Scan for the cell matching the given text and deliver its [X, Y] coordinate at center. 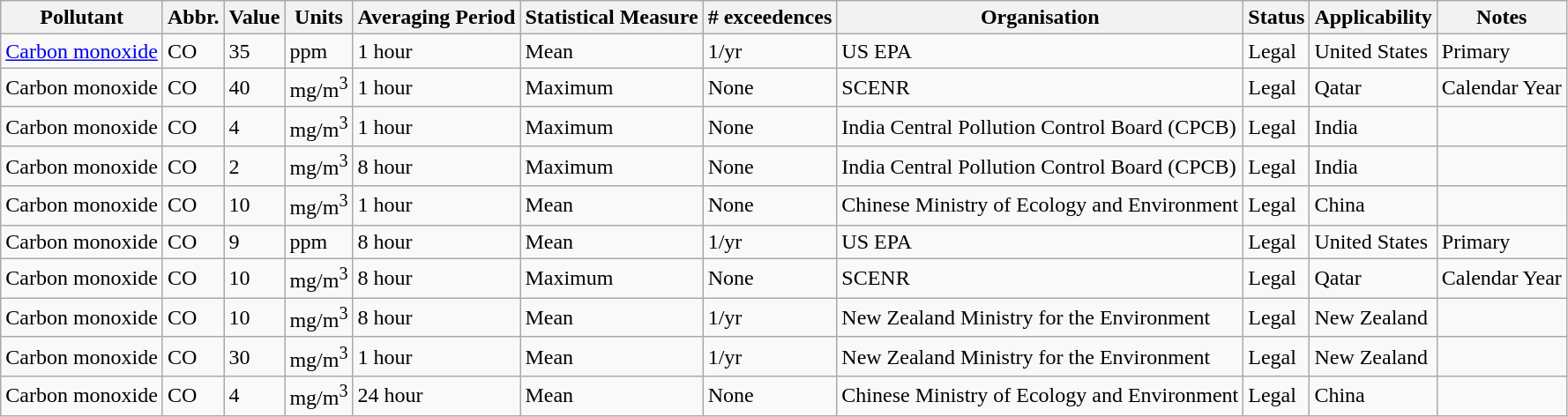
Averaging Period [437, 18]
Status [1277, 18]
# exceedences [770, 18]
Value [254, 18]
30 [254, 356]
40 [254, 88]
2 [254, 166]
Applicability [1373, 18]
Organisation [1041, 18]
Abbr. [193, 18]
Statistical Measure [612, 18]
9 [254, 242]
Notes [1501, 18]
24 hour [437, 397]
35 [254, 51]
Pollutant [82, 18]
Units [319, 18]
